Return (x, y) of the center of cell containing provided text 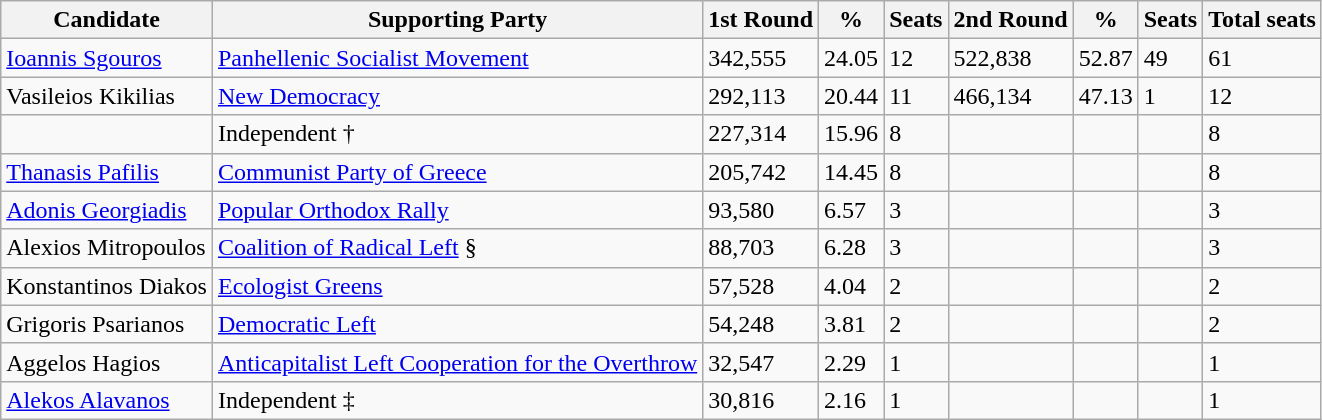
292,113 (761, 96)
3.81 (852, 324)
2nd Round (1010, 20)
Vasileios Kikilias (107, 96)
49 (1170, 58)
6.28 (852, 248)
4.04 (852, 286)
11 (916, 96)
Candidate (107, 20)
54,248 (761, 324)
2.29 (852, 362)
New Democracy (457, 96)
Independent † (457, 134)
57,528 (761, 286)
Thanasis Pafilis (107, 172)
Ioannis Sgouros (107, 58)
Communist Party of Greece (457, 172)
342,555 (761, 58)
14.45 (852, 172)
61 (1262, 58)
Panhellenic Socialist Movement (457, 58)
Democratic Left (457, 324)
227,314 (761, 134)
32,547 (761, 362)
20.44 (852, 96)
Alekos Alavanos (107, 400)
52.87 (1106, 58)
466,134 (1010, 96)
6.57 (852, 210)
93,580 (761, 210)
2.16 (852, 400)
Alexios Mitropoulos (107, 248)
88,703 (761, 248)
24.05 (852, 58)
1st Round (761, 20)
Supporting Party (457, 20)
Independent ‡ (457, 400)
Coalition of Radical Left § (457, 248)
205,742 (761, 172)
Anticapitalist Left Cooperation for the Overthrow (457, 362)
Adonis Georgiadis (107, 210)
Total seats (1262, 20)
Popular Orthodox Rally (457, 210)
Konstantinos Diakos (107, 286)
Aggelos Hagios (107, 362)
47.13 (1106, 96)
15.96 (852, 134)
522,838 (1010, 58)
Grigoris Psarianos (107, 324)
Ecologist Greens (457, 286)
30,816 (761, 400)
